Find where the given text appears and provide that cell's center as (x, y) coordinate. 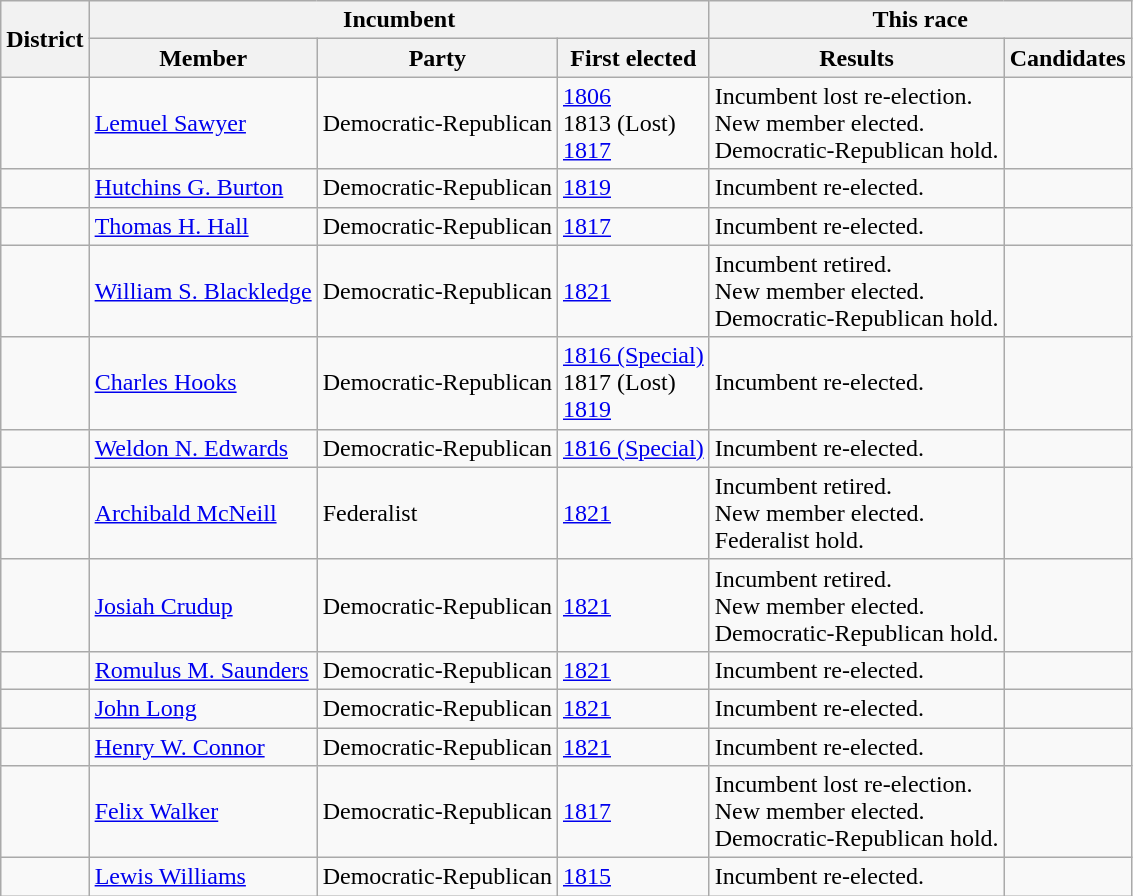
Charles Hooks (203, 383)
Romulus M. Saunders (203, 670)
1819 (633, 188)
1816 (Special)1817 (Lost)1819 (633, 383)
Party (437, 58)
Candidates (1068, 58)
William S. Blackledge (203, 291)
1816 (Special) (633, 448)
First elected (633, 58)
John Long (203, 708)
District (45, 39)
Federalist (437, 513)
1815 (633, 877)
Results (856, 58)
Incumbent retired.New member elected.Federalist hold. (856, 513)
Archibald McNeill (203, 513)
Member (203, 58)
Lewis Williams (203, 877)
Henry W. Connor (203, 747)
Thomas H. Hall (203, 226)
Hutchins G. Burton (203, 188)
This race (920, 20)
Lemuel Sawyer (203, 123)
Weldon N. Edwards (203, 448)
Josiah Crudup (203, 605)
18061813 (Lost)1817 (633, 123)
Incumbent (399, 20)
Felix Walker (203, 812)
